Locate the cell with the specified text and output its [X, Y] center coordinate. 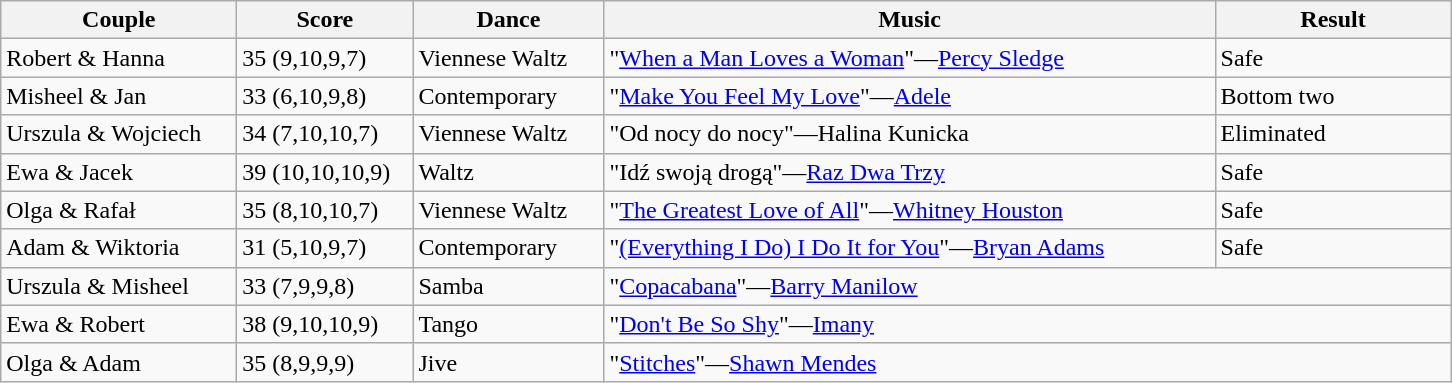
"Make You Feel My Love"—Adele [910, 96]
Score [325, 20]
Dance [508, 20]
39 (10,10,10,9) [325, 172]
"Idź swoją drogą"—Raz Dwa Trzy [910, 172]
Ewa & Robert [119, 324]
"Don't Be So Shy"—Imany [1028, 324]
Music [910, 20]
Olga & Adam [119, 362]
Couple [119, 20]
35 (8,10,10,7) [325, 210]
35 (8,9,9,9) [325, 362]
Samba [508, 286]
Waltz [508, 172]
"(Everything I Do) I Do It for You"—Bryan Adams [910, 248]
Urszula & Misheel [119, 286]
Ewa & Jacek [119, 172]
Urszula & Wojciech [119, 134]
33 (7,9,9,8) [325, 286]
"Stitches"—Shawn Mendes [1028, 362]
34 (7,10,10,7) [325, 134]
Olga & Rafał [119, 210]
Robert & Hanna [119, 58]
Adam & Wiktoria [119, 248]
"Od nocy do nocy"—Halina Kunicka [910, 134]
31 (5,10,9,7) [325, 248]
Eliminated [1333, 134]
Misheel & Jan [119, 96]
33 (6,10,9,8) [325, 96]
38 (9,10,10,9) [325, 324]
35 (9,10,9,7) [325, 58]
Bottom two [1333, 96]
Result [1333, 20]
Jive [508, 362]
Tango [508, 324]
"The Greatest Love of All"—Whitney Houston [910, 210]
"Copacabana"—Barry Manilow [1028, 286]
"When a Man Loves a Woman"—Percy Sledge [910, 58]
